From the cell containing the given text, extract its center point as [X, Y] coordinate. 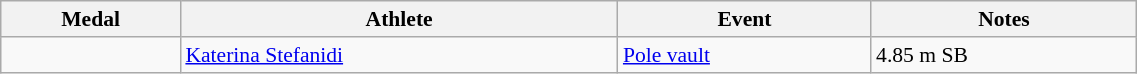
Katerina Stefanidi [399, 55]
Athlete [399, 19]
Pole vault [744, 55]
Medal [91, 19]
Event [744, 19]
4.85 m SB [1004, 55]
Notes [1004, 19]
